Provide the [x, y] coordinate of the cell's center where the given text is located.  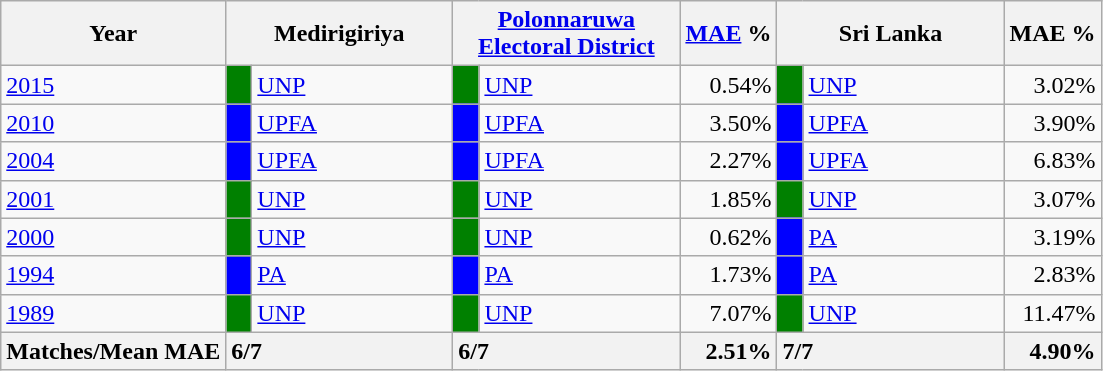
3.50% [728, 123]
3.19% [1052, 237]
3.90% [1052, 123]
2.51% [728, 351]
Medirigiriya [340, 34]
2010 [114, 123]
2000 [114, 237]
Matches/Mean MAE [114, 351]
2.83% [1052, 275]
1.85% [728, 199]
Year [114, 34]
4.90% [1052, 351]
7/7 [890, 351]
Sri Lanka [890, 34]
1994 [114, 275]
3.07% [1052, 199]
3.02% [1052, 85]
2001 [114, 199]
0.54% [728, 85]
1989 [114, 313]
2004 [114, 161]
6.83% [1052, 161]
2.27% [728, 161]
7.07% [728, 313]
Polonnaruwa Electoral District [566, 34]
11.47% [1052, 313]
2015 [114, 85]
1.73% [728, 275]
0.62% [728, 237]
